Extract the (x, y) coordinate from the center of the cell holding the provided text.  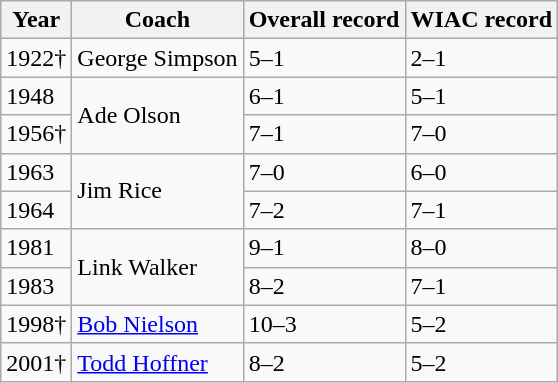
Year (36, 20)
Link Walker (158, 267)
1922† (36, 58)
10–3 (324, 324)
2001† (36, 362)
Overall record (324, 20)
1981 (36, 248)
8–0 (482, 248)
Bob Nielson (158, 324)
9–1 (324, 248)
6–1 (324, 96)
1956† (36, 134)
WIAC record (482, 20)
1983 (36, 286)
7–2 (324, 210)
Ade Olson (158, 115)
1964 (36, 210)
Coach (158, 20)
Jim Rice (158, 191)
1948 (36, 96)
1963 (36, 172)
1998† (36, 324)
Todd Hoffner (158, 362)
2–1 (482, 58)
George Simpson (158, 58)
6–0 (482, 172)
